Output the [x, y] coordinate of the center of the cell containing the given text.  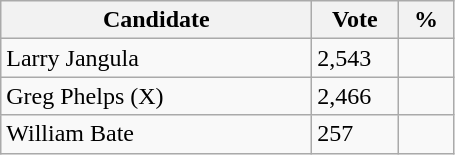
257 [355, 134]
Greg Phelps (X) [156, 96]
Vote [355, 20]
% [426, 20]
Larry Jangula [156, 58]
2,466 [355, 96]
William Bate [156, 134]
Candidate [156, 20]
2,543 [355, 58]
